For the text-containing cell, return its midpoint in (X, Y) coordinate format. 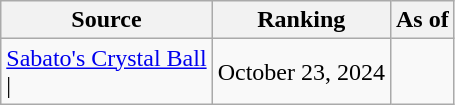
Sabato's Crystal Ball| (106, 72)
Ranking (301, 20)
Source (106, 20)
October 23, 2024 (301, 72)
As of (422, 20)
